For the text-containing cell, return its midpoint in (X, Y) coordinate format. 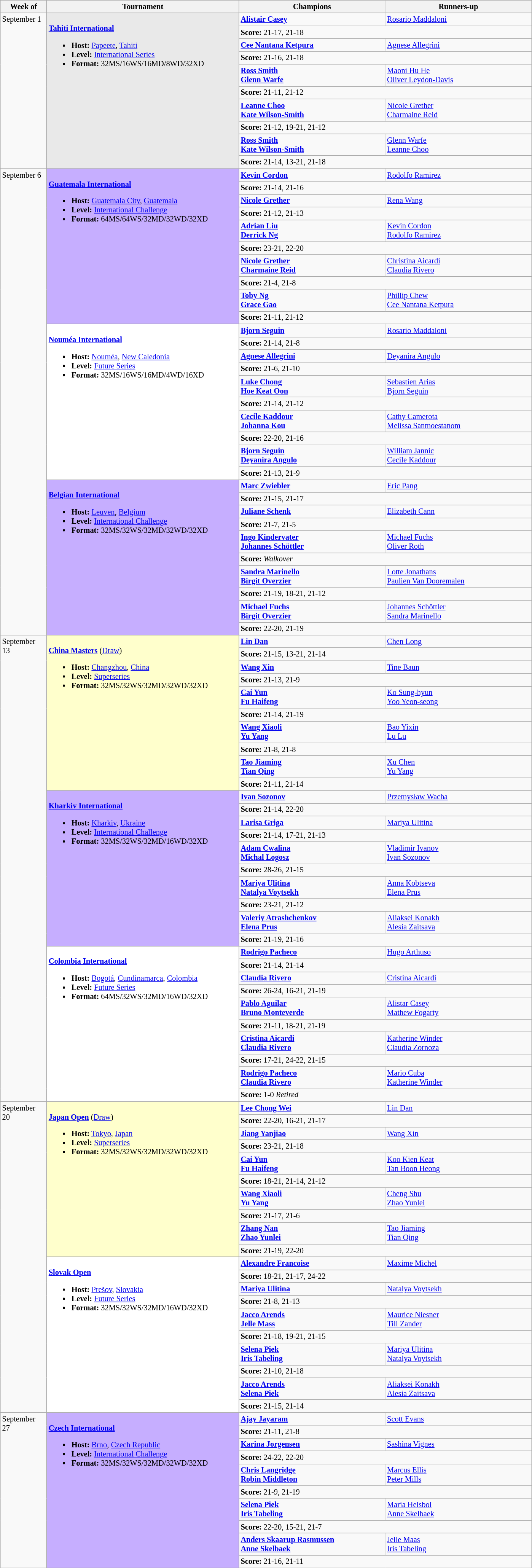
Score: 21-16, 21-11 (385, 1562)
Score: 18-21, 21-17, 24-22 (385, 1276)
Champions (312, 6)
Pablo Aguilar Bruno Monteverde (312, 1008)
Claudia Rivero (312, 978)
Score: 21-4, 21-8 (385, 283)
Katherine Winder Claudia Zornoza (458, 1043)
Ingo Kindervater Johannes Schöttler (312, 542)
Cheng Shu Zhao Yunlei (458, 1198)
Ajay Jayaram (312, 1419)
Xu Chen Yu Yang (458, 767)
Leanne Choo Kate Wilson-Smith (312, 110)
Scott Evans (458, 1419)
Nouméa InternationalHost: Nouméa, New CaledoniaLevel: Future SeriesFormat: 32MS/16WS/16MD/4WD/16XD (143, 402)
Michael Fuchs Oliver Roth (458, 542)
Tournament (143, 6)
Score: 26-24, 16-21, 21-19 (385, 991)
William Jannic Cecile Kaddour (458, 456)
Toby Ng Grace Gao (312, 300)
Score: 28-26, 21-15 (385, 870)
Guatemala InternationalHost: Guatemala City, GuatemalaLevel: International ChallengeFormat: 64MS/64WS/32MD/32WD/32XD (143, 247)
Hugo Arthuso (458, 952)
Runners-up (458, 6)
Score: 23-21, 21-12 (385, 905)
Score: 21-15, 21-14 (385, 1406)
Score: Walkover (385, 559)
Score: 21-19, 18-21, 21-12 (385, 594)
Score: 22-20, 16-21, 21-17 (385, 1121)
Colombia InternationalHost: Bogotá, Cundinamarca, ColombiaLevel: Future SeriesFormat: 64MS/32WS/32MD/16WD/32XD (143, 1024)
Bao Yixin Lu Lu (458, 732)
Score: 21-14, 21-14 (385, 965)
Glenn Warfe Leanne Choo (458, 145)
Juliane Schenk (312, 512)
Phillip Chew Cee Nantana Ketpura (458, 300)
Score: 21-17, 21-6 (385, 1216)
Score: 21-18, 19-21, 21-15 (385, 1337)
Valeriy Atrashchenkov Elena Prus (312, 922)
Kevin Cordon (312, 175)
Score: 21-14, 21-16 (385, 188)
Score: 23-21, 21-18 (385, 1146)
Score: 21-8, 21-13 (385, 1302)
Cecile Kaddour Johanna Kou (312, 421)
Johannes Schöttler Sandra Marinello (458, 611)
Adam Cwalina Michal Logosz (312, 853)
Score: 23-21, 22-20 (385, 248)
Michael Fuchs Birgit Overzier (312, 611)
Rodrigo Pacheco Claudia Rivero (312, 1078)
Eric Pang (458, 486)
September 1 (24, 91)
Score: 21-10, 21-18 (385, 1371)
Rodolfo Ramirez (458, 175)
Score: 21-14, 22-20 (385, 809)
China Masters (Draw)Host: Changzhou, ChinaLevel: SuperseriesFormat: 32MS/32WS/32MD/32WD/32XD (143, 712)
Score: 21-9, 21-19 (385, 1492)
September 27 (24, 1490)
Slovak OpenHost: Prešov, SlovakiaLevel: Future SeriesFormat: 32MS/32WS/32MD/16WD/32XD (143, 1334)
Score: 21-19, 21-16 (385, 940)
Score: 22-20, 15-21, 21-7 (385, 1527)
Czech InternationalHost: Brno, Czech RepublicLevel: International ChallengeFormat: 32MS/32WS/32MD/32WD/32XD (143, 1490)
Koo Kien Keat Tan Boon Heong (458, 1164)
Score: 18-21, 21-14, 21-12 (385, 1181)
Sashina Vignes (458, 1444)
Cathy Camerota Melissa Sanmoestanom (458, 421)
Score: 21-14, 17-21, 21-13 (385, 835)
Anna Kobtseva Elena Prus (458, 888)
Score: 21-12, 19-21, 21-12 (385, 127)
Belgian InternationalHost: Leuven, BelgiumLevel: International ChallengeFormat: 32MS/32WS/32MD/32WD/32XD (143, 557)
Cristina Aicardi Claudia Rivero (312, 1043)
Deyanira Angulo (458, 356)
Score: 1-0 Retired (385, 1095)
Natalya Voytsekh (458, 1289)
Marcus Ellis Peter Mills (458, 1475)
Marc Zwiebler (312, 486)
Score: 21-19, 22-20 (385, 1251)
Tahiti InternationalHost: Papeete, TahitiLevel: International SeriesFormat: 32MS/16WS/16MD/8WD/32XD (143, 91)
Alistair Casey (312, 19)
Maurice Niesner Till Zander (458, 1319)
Week of (24, 6)
Adrian Liu Derrick Ng (312, 231)
Sebastien Arias Bjorn Seguin (458, 386)
Score: 21-11, 21-14 (385, 784)
Score: 21-14, 13-21, 21-18 (385, 162)
Alistar Casey Mathew Fogarty (458, 1008)
Jiang Yanjiao (312, 1133)
Score: 24-22, 22-20 (385, 1457)
Vladimir Ivanov Ivan Sozonov (458, 853)
Ross Smith Glenn Warfe (312, 75)
Score: 21-6, 21-10 (385, 369)
Maria Helsbol Anne Skelbaek (458, 1509)
Christina Aicardi Claudia Rivero (458, 265)
Japan Open (Draw)Host: Tokyo, JapanLevel: SuperseriesFormat: 32MS/32WS/32MD/32WD/32XD (143, 1179)
Score: 21-14, 21-8 (385, 343)
Rena Wang (458, 201)
Cee Nantana Ketpura (312, 45)
Larisa Griga (312, 822)
September 20 (24, 1257)
Chris Langridge Robin Middleton (312, 1475)
Jacco Arends Jelle Mass (312, 1319)
Anders Skaarup Rasmussen Anne Skelbaek (312, 1544)
Jelle Maas Iris Tabeling (458, 1544)
Kharkiv InternationalHost: Kharkiv, UkraineLevel: International ChallengeFormat: 32MS/32WS/32MD/16WD/32XD (143, 868)
Maoni Hu He Oliver Leydon-Davis (458, 75)
Score: 21-14, 21-12 (385, 403)
September 6 (24, 402)
Lotte Jonathans Paulien Van Dooremalen (458, 577)
Score: 21-14, 21-19 (385, 715)
Karina Jorgensen (312, 1444)
Sandra Marinello Birgit Overzier (312, 577)
Ross Smith Kate Wilson-Smith (312, 145)
Jacco Arends Selena Piek (312, 1389)
Cristina Aicardi (458, 978)
Elizabeth Cann (458, 512)
Tine Baun (458, 667)
Bjorn Seguin Deyanira Angulo (312, 456)
Score: 21-17, 21-18 (385, 32)
Nicole Grether (312, 201)
Mario Cuba Katherine Winder (458, 1078)
Luke Chong Hoe Keat Oon (312, 386)
Zhang Nan Zhao Yunlei (312, 1233)
Score: 21-16, 21-18 (385, 58)
Maxime Michel (458, 1263)
Score: 21-11, 18-21, 21-19 (385, 1026)
Lee Chong Wei (312, 1108)
Score: 22-20, 21-19 (385, 629)
Score: 21-12, 21-13 (385, 214)
Alexandre Francoise (312, 1263)
Score: 21-15, 13-21, 21-14 (385, 654)
Bjorn Seguin (312, 330)
Ko Sung-hyun Yoo Yeon-seong (458, 697)
Score: 21-15, 21-17 (385, 499)
September 13 (24, 868)
Score: 21-8, 21-8 (385, 749)
Przemysław Wacha (458, 797)
Rodrigo Pacheco (312, 952)
Ivan Sozonov (312, 797)
Score: 21-11, 21-8 (385, 1432)
Score: 17-21, 24-22, 21-15 (385, 1060)
Kevin Cordon Rodolfo Ramirez (458, 231)
Score: 21-7, 21-5 (385, 524)
Score: 22-20, 21-16 (385, 438)
Chen Long (458, 641)
